Find where the given text appears and provide that cell's center as [x, y] coordinate. 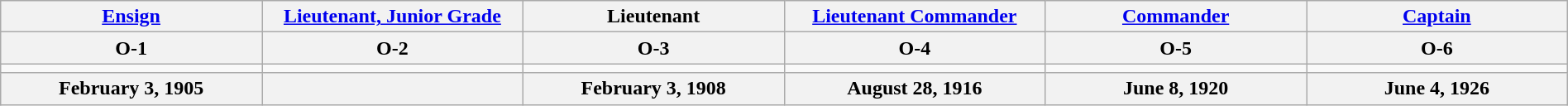
Lieutenant, Junior Grade [392, 17]
June 4, 1926 [1437, 89]
Captain [1437, 17]
Commander [1176, 17]
O-1 [131, 48]
Ensign [131, 17]
Lieutenant Commander [915, 17]
August 28, 1916 [915, 89]
O-2 [392, 48]
February 3, 1905 [131, 89]
Lieutenant [653, 17]
O-4 [915, 48]
February 3, 1908 [653, 89]
O-3 [653, 48]
June 8, 1920 [1176, 89]
O-6 [1437, 48]
O-5 [1176, 48]
